Extract the (x, y) coordinate from the center of the cell holding the provided text.  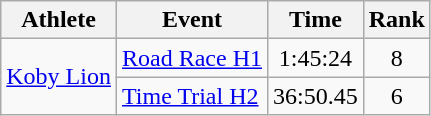
Koby Lion (59, 77)
Time (316, 20)
Time Trial H2 (192, 96)
36:50.45 (316, 96)
Event (192, 20)
Road Race H1 (192, 58)
8 (396, 58)
Athlete (59, 20)
6 (396, 96)
Rank (396, 20)
1:45:24 (316, 58)
